Provide the (X, Y) coordinate of the cell's center where the given text is located.  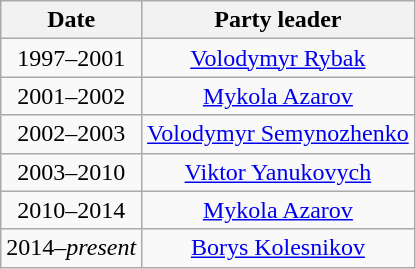
2010–2014 (72, 210)
Viktor Yanukovych (278, 172)
2003–2010 (72, 172)
Date (72, 20)
2002–2003 (72, 134)
Volodymyr Rybak (278, 58)
Party leader (278, 20)
1997–2001 (72, 58)
2014–present (72, 248)
Borys Kolesnikov (278, 248)
Volodymyr Semynozhenko (278, 134)
2001–2002 (72, 96)
